For the text-containing cell, return its midpoint in (X, Y) coordinate format. 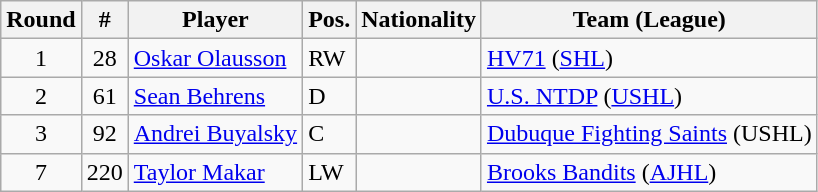
U.S. NTDP (USHL) (649, 96)
Round (41, 20)
RW (330, 58)
3 (41, 134)
D (330, 96)
Player (215, 20)
92 (104, 134)
28 (104, 58)
Pos. (330, 20)
2 (41, 96)
Nationality (419, 20)
1 (41, 58)
Taylor Makar (215, 172)
LW (330, 172)
220 (104, 172)
Sean Behrens (215, 96)
Brooks Bandits (AJHL) (649, 172)
# (104, 20)
61 (104, 96)
Oskar Olausson (215, 58)
Andrei Buyalsky (215, 134)
C (330, 134)
Dubuque Fighting Saints (USHL) (649, 134)
7 (41, 172)
Team (League) (649, 20)
HV71 (SHL) (649, 58)
